From the cell containing the given text, extract its center point as (x, y) coordinate. 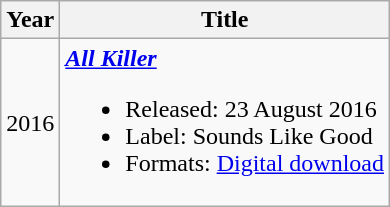
All KillerReleased: 23 August 2016Label: Sounds Like GoodFormats: Digital download (225, 122)
Title (225, 20)
2016 (30, 122)
Year (30, 20)
